Capture the cell that displays the provided text and extract its (X, Y) central coordinate. 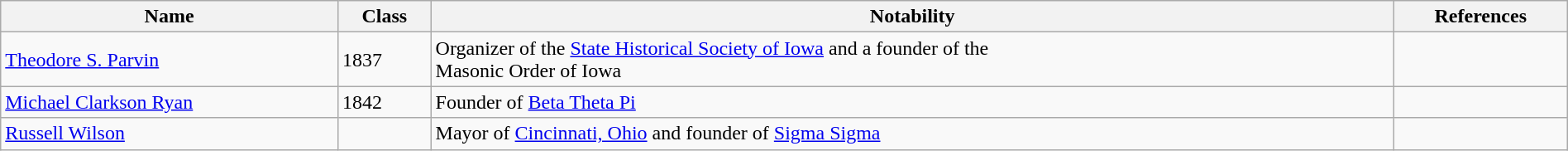
Theodore S. Parvin (170, 60)
1837 (384, 60)
Russell Wilson (170, 134)
1842 (384, 102)
Class (384, 17)
Name (170, 17)
Founder of Beta Theta Pi (912, 102)
Michael Clarkson Ryan (170, 102)
References (1480, 17)
Mayor of Cincinnati, Ohio and founder of Sigma Sigma (912, 134)
Organizer of the State Historical Society of Iowa and a founder of theMasonic Order of Iowa (912, 60)
Notability (912, 17)
